Return (x, y) of the center of cell containing provided text 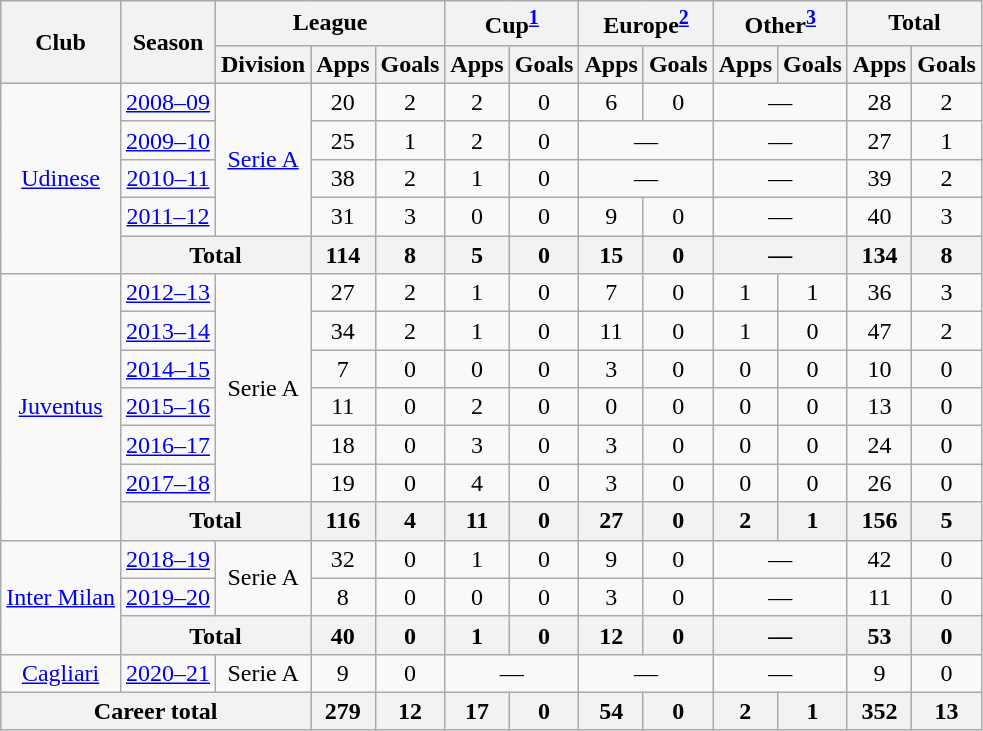
15 (611, 255)
17 (477, 711)
36 (879, 293)
Juventus (61, 407)
2010–11 (168, 178)
Season (168, 42)
19 (343, 483)
2020–21 (168, 673)
Europe2 (646, 24)
Career total (156, 711)
2011–12 (168, 217)
Division (264, 64)
League (330, 24)
2018–19 (168, 559)
32 (343, 559)
24 (879, 445)
352 (879, 711)
39 (879, 178)
20 (343, 102)
47 (879, 331)
38 (343, 178)
26 (879, 483)
10 (879, 369)
53 (879, 635)
Cup1 (512, 24)
2017–18 (168, 483)
Cagliari (61, 673)
2015–16 (168, 407)
54 (611, 711)
2019–20 (168, 597)
42 (879, 559)
2013–14 (168, 331)
Udinese (61, 178)
134 (879, 255)
2014–15 (168, 369)
2008–09 (168, 102)
18 (343, 445)
6 (611, 102)
116 (343, 521)
31 (343, 217)
279 (343, 711)
28 (879, 102)
2012–13 (168, 293)
Inter Milan (61, 597)
25 (343, 140)
Club (61, 42)
114 (343, 255)
2016–17 (168, 445)
156 (879, 521)
2009–10 (168, 140)
Other3 (780, 24)
34 (343, 331)
